For the text-containing cell, return its midpoint in (x, y) coordinate format. 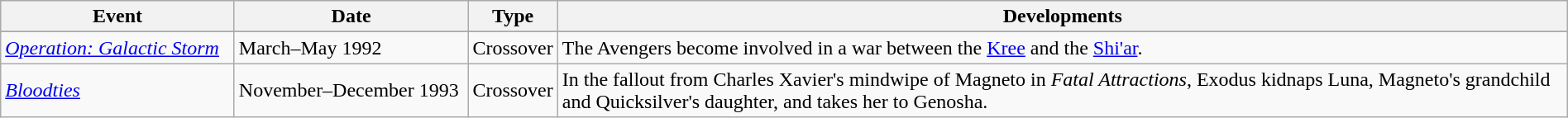
Operation: Galactic Storm (117, 48)
Developments (1062, 17)
Date (351, 17)
Event (117, 17)
March–May 1992 (351, 48)
The Avengers become involved in a war between the Kree and the Shi'ar. (1062, 48)
Type (513, 17)
November–December 1993 (351, 91)
Bloodties (117, 91)
